Determine the (X, Y) coordinate at the center of the cell enclosing the given text.  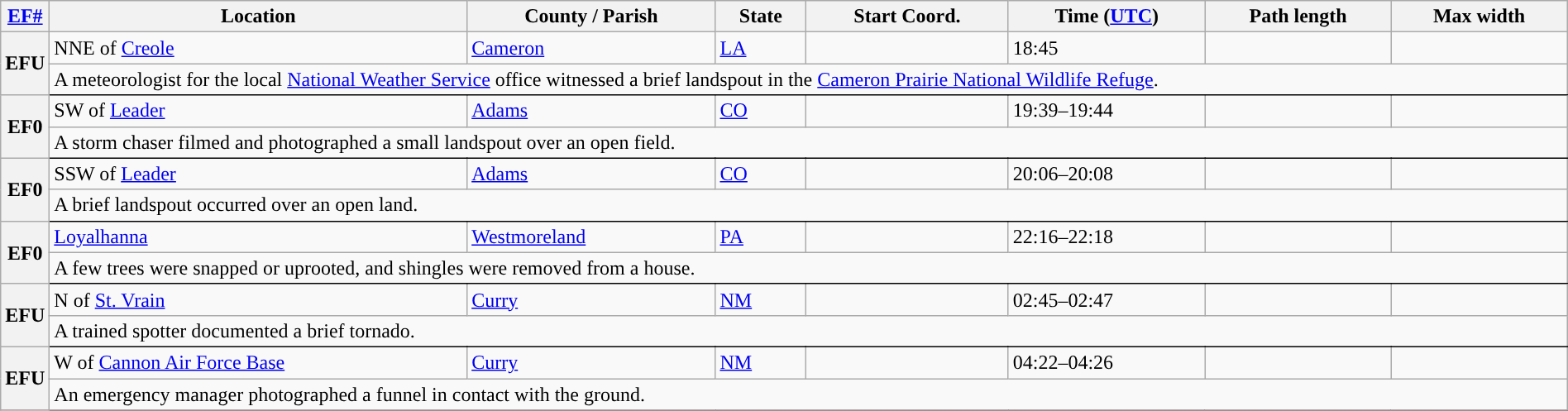
19:39–19:44 (1107, 111)
An emergency manager photographed a funnel in contact with the ground. (809, 394)
Location (258, 17)
N of St. Vrain (258, 299)
22:16–22:18 (1107, 237)
County / Parish (591, 17)
W of Cannon Air Force Base (258, 362)
02:45–02:47 (1107, 299)
SW of Leader (258, 111)
Max width (1479, 17)
EF# (25, 17)
Path length (1298, 17)
A meteorologist for the local National Weather Service office witnessed a brief landspout in the Cameron Prairie National Wildlife Refuge. (809, 79)
Time (UTC) (1107, 17)
Start Coord. (907, 17)
18:45 (1107, 48)
NNE of Creole (258, 48)
Cameron (591, 48)
PA (761, 237)
A few trees were snapped or uprooted, and shingles were removed from a house. (809, 268)
A trained spotter documented a brief tornado. (809, 331)
State (761, 17)
A brief landspout occurred over an open land. (809, 205)
A storm chaser filmed and photographed a small landspout over an open field. (809, 142)
SSW of Leader (258, 174)
LA (761, 48)
20:06–20:08 (1107, 174)
04:22–04:26 (1107, 362)
Westmoreland (591, 237)
Loyalhanna (258, 237)
